Return the [X, Y] coordinate for the center point of the cell that contains the specified text.  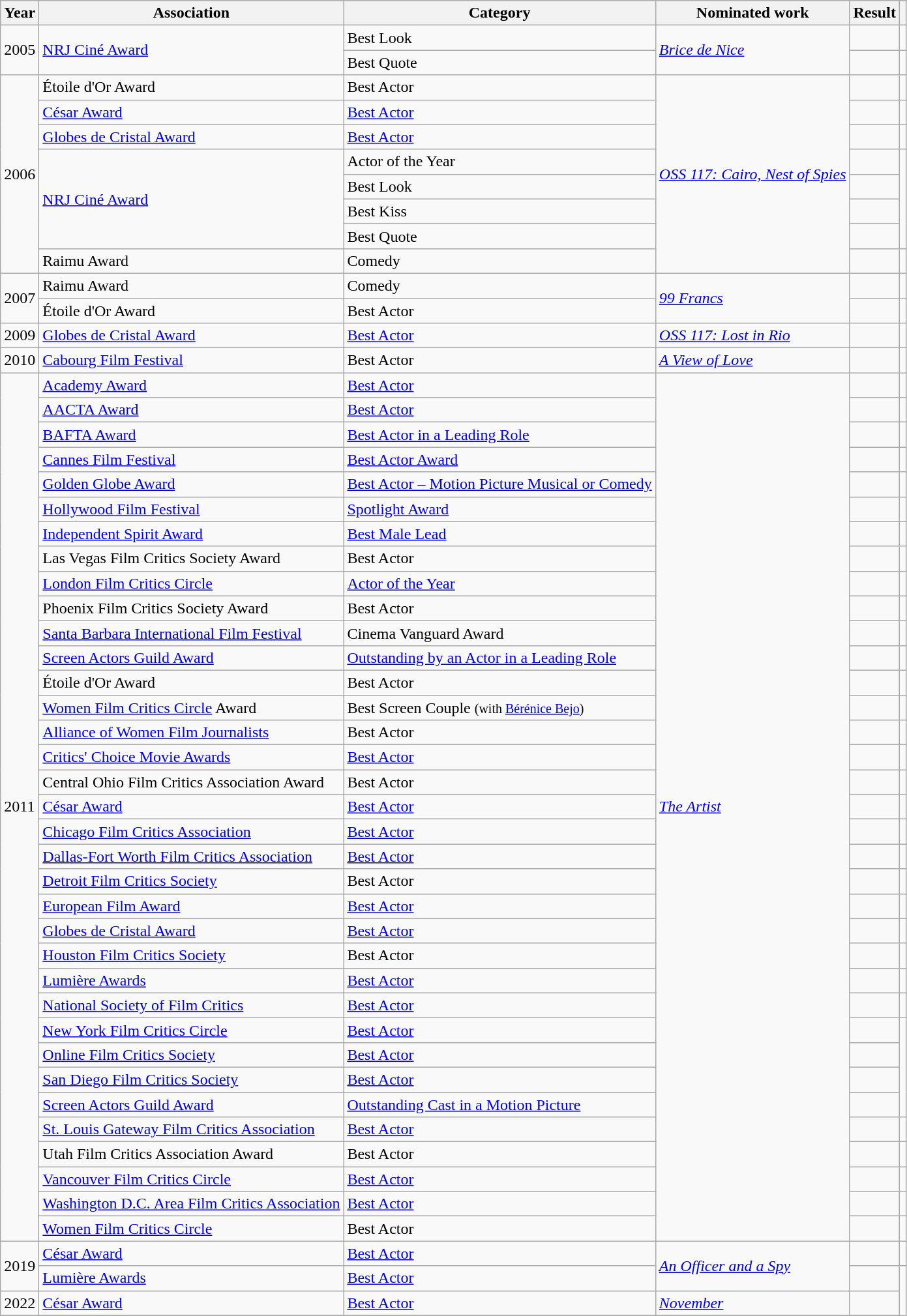
New York Film Critics Circle [192, 1030]
Association [192, 13]
Brice de Nice [752, 50]
Utah Film Critics Association Award [192, 1154]
Golden Globe Award [192, 484]
Best Actor in a Leading Role [499, 435]
2009 [20, 336]
Alliance of Women Film Journalists [192, 733]
Best Male Lead [499, 534]
Phoenix Film Critics Society Award [192, 608]
An Officer and a Spy [752, 1266]
Women Film Critics Circle [192, 1229]
The Artist [752, 807]
Nominated work [752, 13]
November [752, 1303]
San Diego Film Critics Society [192, 1079]
Detroit Film Critics Society [192, 881]
2022 [20, 1303]
2019 [20, 1266]
AACTA Award [192, 410]
St. Louis Gateway Film Critics Association [192, 1130]
2010 [20, 360]
Washington D.C. Area Film Critics Association [192, 1204]
Chicago Film Critics Association [192, 832]
Las Vegas Film Critics Society Award [192, 559]
OSS 117: Lost in Rio [752, 336]
Spotlight Award [499, 509]
Women Film Critics Circle Award [192, 707]
2011 [20, 807]
Vancouver Film Critics Circle [192, 1179]
A View of Love [752, 360]
Online Film Critics Society [192, 1055]
OSS 117: Cairo, Nest of Spies [752, 174]
Central Ohio Film Critics Association Award [192, 782]
Outstanding by an Actor in a Leading Role [499, 658]
2006 [20, 174]
2005 [20, 50]
Best Screen Couple (with Bérénice Bejo) [499, 707]
National Society of Film Critics [192, 1005]
Houston Film Critics Society [192, 956]
Outstanding Cast in a Motion Picture [499, 1105]
Best Kiss [499, 211]
BAFTA Award [192, 435]
Cannes Film Festival [192, 460]
Year [20, 13]
Best Actor – Motion Picture Musical or Comedy [499, 484]
Independent Spirit Award [192, 534]
London Film Critics Circle [192, 583]
Hollywood Film Festival [192, 509]
Cinema Vanguard Award [499, 633]
Category [499, 13]
Dallas-Fort Worth Film Critics Association [192, 856]
Result [874, 13]
Best Actor Award [499, 460]
Cabourg Film Festival [192, 360]
European Film Award [192, 906]
99 Francs [752, 298]
Santa Barbara International Film Festival [192, 633]
2007 [20, 298]
Academy Award [192, 385]
Critics' Choice Movie Awards [192, 757]
